Capture the cell that displays the provided text and extract its (x, y) central coordinate. 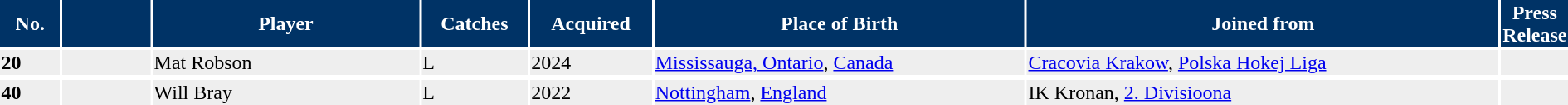
2022 (591, 92)
Press Release (1535, 23)
20 (30, 62)
Cracovia Krakow, Polska Hokej Liga (1263, 62)
Mississauga, Ontario, Canada (840, 62)
Joined from (1263, 23)
No. (30, 23)
Acquired (591, 23)
Place of Birth (840, 23)
IK Kronan, 2. Divisioona (1263, 92)
Will Bray (285, 92)
Mat Robson (285, 62)
Player (285, 23)
40 (30, 92)
Catches (475, 23)
2024 (591, 62)
Nottingham, England (840, 92)
